For the text-containing cell, return its midpoint in [x, y] coordinate format. 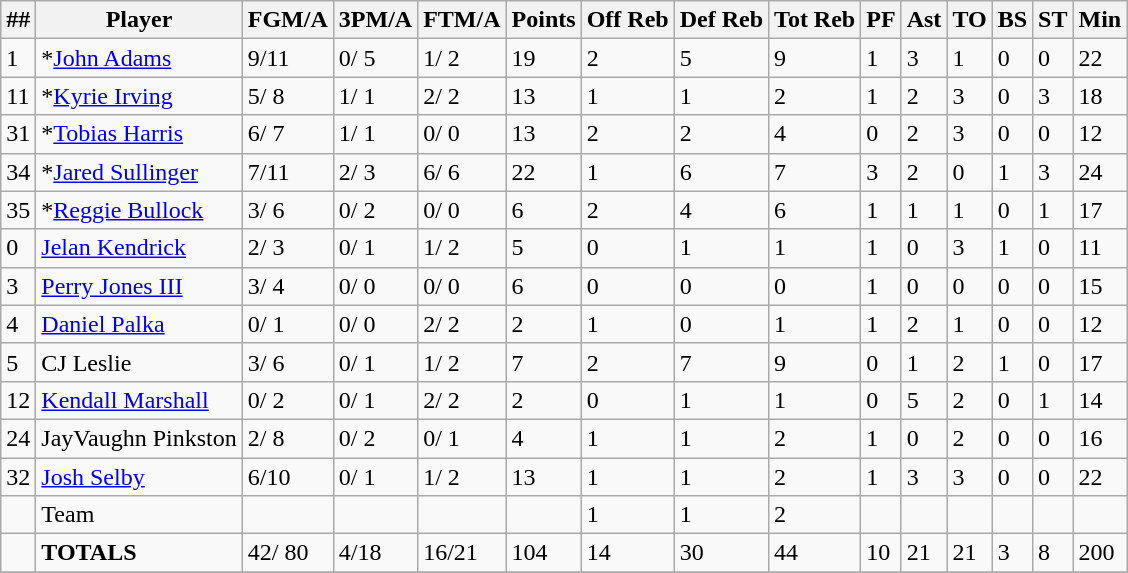
ST [1053, 20]
10 [881, 553]
31 [18, 134]
0/ 5 [375, 58]
BS [1012, 20]
Off Reb [628, 20]
TOTALS [139, 553]
*Reggie Bullock [139, 210]
42/ 80 [288, 553]
19 [544, 58]
200 [1100, 553]
Player [139, 20]
*Kyrie Irving [139, 96]
Daniel Palka [139, 324]
FTM/A [462, 20]
Jelan Kendrick [139, 248]
Kendall Marshall [139, 400]
6/10 [288, 477]
9/11 [288, 58]
15 [1100, 286]
## [18, 20]
32 [18, 477]
4/18 [375, 553]
Perry Jones III [139, 286]
35 [18, 210]
CJ Leslie [139, 362]
3PM/A [375, 20]
*John Adams [139, 58]
34 [18, 172]
18 [1100, 96]
2/ 8 [288, 438]
PF [881, 20]
7/11 [288, 172]
Team [139, 515]
8 [1053, 553]
3/ 4 [288, 286]
Min [1100, 20]
104 [544, 553]
TO [970, 20]
*Jared Sullinger [139, 172]
6/ 7 [288, 134]
Def Reb [721, 20]
30 [721, 553]
Tot Reb [815, 20]
16 [1100, 438]
FGM/A [288, 20]
Points [544, 20]
6/ 6 [462, 172]
Ast [924, 20]
Josh Selby [139, 477]
44 [815, 553]
5/ 8 [288, 96]
16/21 [462, 553]
*Tobias Harris [139, 134]
JayVaughn Pinkston [139, 438]
